Search for the cell housing the specified text and yield its [x, y] center coordinate. 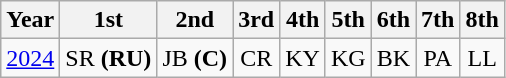
8th [482, 20]
Year [30, 20]
2nd [195, 20]
6th [393, 20]
4th [303, 20]
PA [438, 58]
1st [108, 20]
CR [256, 58]
3rd [256, 20]
5th [348, 20]
BK [393, 58]
KY [303, 58]
SR (RU) [108, 58]
LL [482, 58]
7th [438, 20]
2024 [30, 58]
KG [348, 58]
JB (C) [195, 58]
